Output the [X, Y] coordinate of the center of the cell containing the given text.  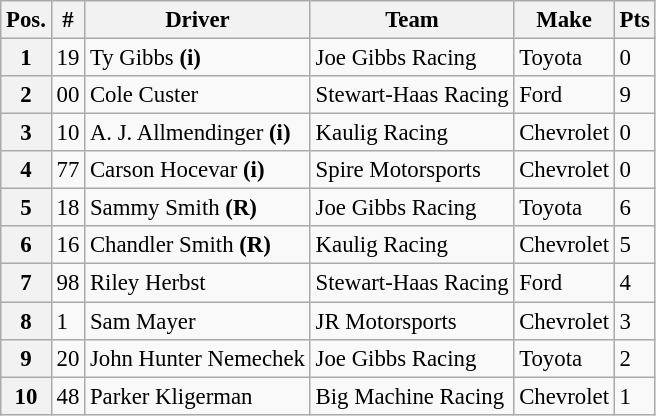
A. J. Allmendinger (i) [198, 133]
20 [68, 358]
JR Motorsports [412, 321]
# [68, 20]
7 [26, 283]
Pts [634, 20]
Cole Custer [198, 95]
98 [68, 283]
Sammy Smith (R) [198, 208]
Team [412, 20]
John Hunter Nemechek [198, 358]
18 [68, 208]
Pos. [26, 20]
00 [68, 95]
Parker Kligerman [198, 396]
16 [68, 245]
48 [68, 396]
Ty Gibbs (i) [198, 58]
Make [564, 20]
Riley Herbst [198, 283]
Big Machine Racing [412, 396]
77 [68, 170]
8 [26, 321]
Carson Hocevar (i) [198, 170]
Spire Motorsports [412, 170]
Sam Mayer [198, 321]
Driver [198, 20]
19 [68, 58]
Chandler Smith (R) [198, 245]
